Search for the cell housing the specified text and yield its (x, y) center coordinate. 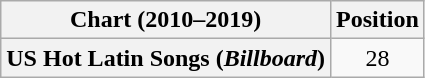
US Hot Latin Songs (Billboard) (166, 58)
28 (378, 58)
Position (378, 20)
Chart (2010–2019) (166, 20)
